Scan for the cell matching the given text and deliver its (X, Y) coordinate at center. 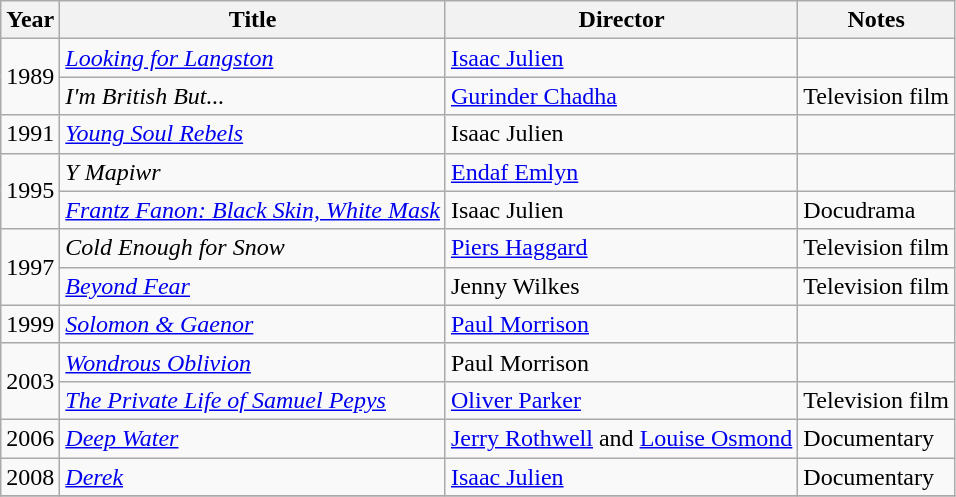
Deep Water (253, 438)
I'm British But... (253, 96)
2006 (30, 438)
1995 (30, 191)
Docudrama (876, 210)
2003 (30, 381)
Notes (876, 20)
1989 (30, 77)
Looking for Langston (253, 58)
Endaf Emlyn (621, 172)
2008 (30, 477)
Cold Enough for Snow (253, 248)
Y Mapiwr (253, 172)
The Private Life of Samuel Pepys (253, 400)
Jerry Rothwell and Louise Osmond (621, 438)
Derek (253, 477)
Solomon & Gaenor (253, 324)
Director (621, 20)
Title (253, 20)
Beyond Fear (253, 286)
1997 (30, 267)
Jenny Wilkes (621, 286)
1991 (30, 134)
Year (30, 20)
Piers Haggard (621, 248)
Wondrous Oblivion (253, 362)
Oliver Parker (621, 400)
1999 (30, 324)
Gurinder Chadha (621, 96)
Young Soul Rebels (253, 134)
Frantz Fanon: Black Skin, White Mask (253, 210)
